Provide the [x, y] coordinate of the cell's center where the given text is located.  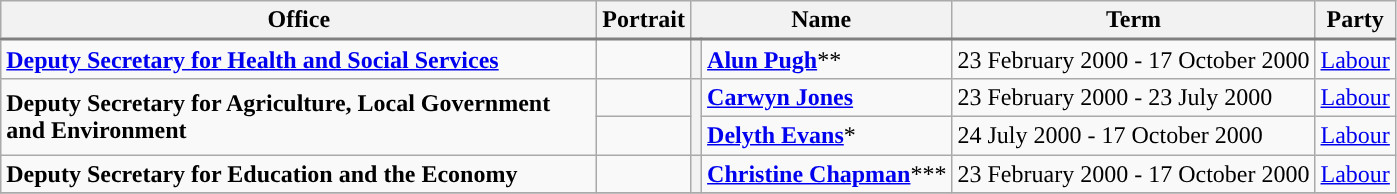
Portrait [644, 20]
Christine Chapman*** [827, 173]
Deputy Secretary for Agriculture, Local Government and Environment [299, 116]
Name [820, 20]
23 February 2000 - 23 July 2000 [1134, 97]
Deputy Secretary for Education and the Economy [299, 173]
Alun Pugh** [827, 60]
Carwyn Jones [827, 97]
Deputy Secretary for Health and Social Services [299, 60]
Delyth Evans* [827, 135]
Term [1134, 20]
24 July 2000 - 17 October 2000 [1134, 135]
Party [1355, 20]
Office [299, 20]
